Detect which cell encompasses the target text, then output its (X, Y) center coordinate. 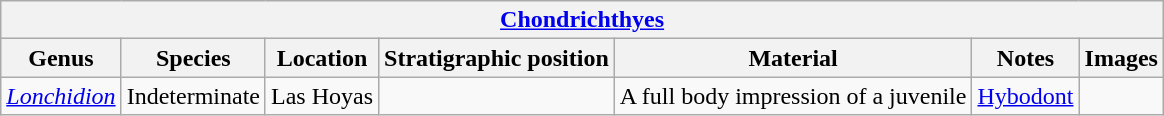
Material (793, 58)
Images (1121, 58)
Lonchidion (61, 96)
Species (193, 58)
Notes (1026, 58)
Las Hoyas (322, 96)
Stratigraphic position (497, 58)
Location (322, 58)
Genus (61, 58)
Chondrichthyes (582, 20)
A full body impression of a juvenile (793, 96)
Hybodont (1026, 96)
Indeterminate (193, 96)
